Capture the cell that displays the provided text and extract its (x, y) central coordinate. 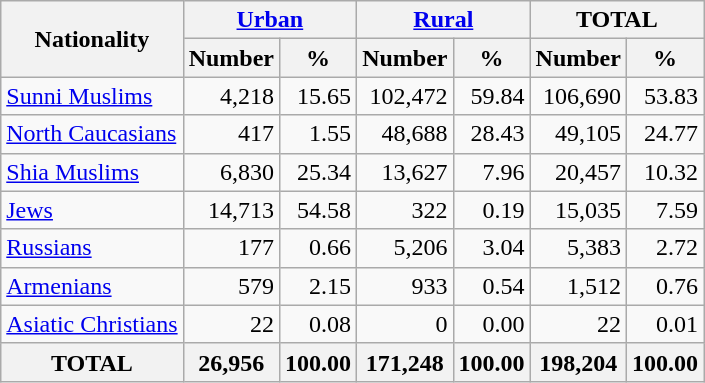
3.04 (492, 248)
5,206 (405, 248)
Rural (444, 20)
171,248 (405, 362)
53.83 (664, 96)
Shia Muslims (92, 172)
15,035 (578, 210)
0.54 (492, 286)
7.96 (492, 172)
5,383 (578, 248)
Jews (92, 210)
4,218 (231, 96)
1.55 (318, 134)
7.59 (664, 210)
417 (231, 134)
2.15 (318, 286)
2.72 (664, 248)
322 (405, 210)
26,956 (231, 362)
579 (231, 286)
Sunni Muslims (92, 96)
0.19 (492, 210)
54.58 (318, 210)
1,512 (578, 286)
0.01 (664, 324)
0.76 (664, 286)
Urban (270, 20)
177 (231, 248)
North Caucasians (92, 134)
0 (405, 324)
6,830 (231, 172)
10.32 (664, 172)
198,204 (578, 362)
933 (405, 286)
0.00 (492, 324)
Russians (92, 248)
59.84 (492, 96)
49,105 (578, 134)
Nationality (92, 39)
48,688 (405, 134)
Armenians (92, 286)
0.08 (318, 324)
15.65 (318, 96)
14,713 (231, 210)
25.34 (318, 172)
20,457 (578, 172)
Asiatic Christians (92, 324)
28.43 (492, 134)
24.77 (664, 134)
106,690 (578, 96)
13,627 (405, 172)
102,472 (405, 96)
0.66 (318, 248)
